Scan for the cell matching the given text and deliver its (x, y) coordinate at center. 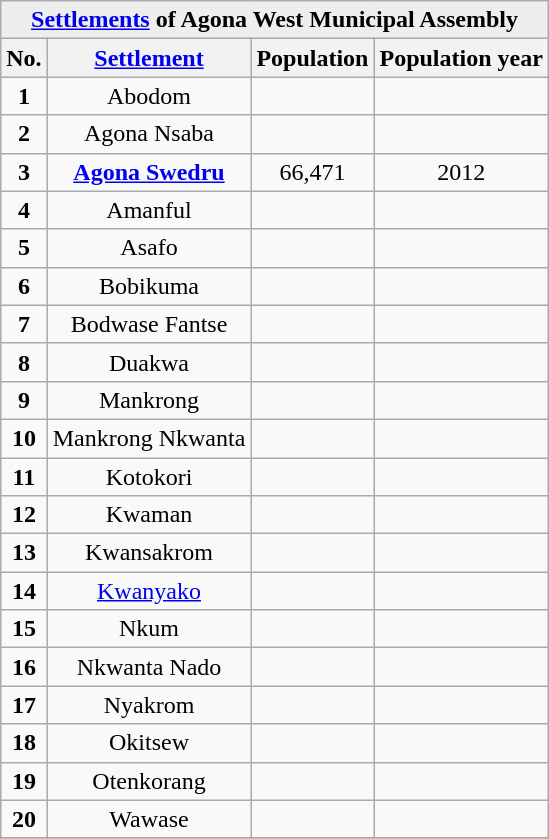
16 (24, 667)
Population (312, 58)
Bodwase Fantse (149, 324)
Nyakrom (149, 705)
Population year (461, 58)
Agona Swedru (149, 172)
Kwaman (149, 515)
11 (24, 477)
1 (24, 96)
17 (24, 705)
9 (24, 400)
Kwanyako (149, 591)
2012 (461, 172)
Wawase (149, 819)
Otenkorang (149, 781)
Nkum (149, 629)
Settlements of Agona West Municipal Assembly (275, 20)
14 (24, 591)
8 (24, 362)
No. (24, 58)
Nkwanta Nado (149, 667)
Kwansakrom (149, 553)
Duakwa (149, 362)
Okitsew (149, 743)
66,471 (312, 172)
12 (24, 515)
Bobikuma (149, 286)
7 (24, 324)
Settlement (149, 58)
Agona Nsaba (149, 134)
15 (24, 629)
Mankrong Nkwanta (149, 438)
Asafo (149, 248)
20 (24, 819)
19 (24, 781)
3 (24, 172)
Mankrong (149, 400)
6 (24, 286)
13 (24, 553)
18 (24, 743)
2 (24, 134)
Abodom (149, 96)
Amanful (149, 210)
5 (24, 248)
Kotokori (149, 477)
4 (24, 210)
10 (24, 438)
